Determine the [x, y] coordinate at the center of the cell enclosing the given text.  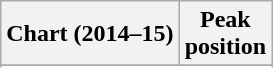
Chart (2014–15) [90, 34]
Peakposition [225, 34]
